Find where the given text appears and provide that cell's center as [X, Y] coordinate. 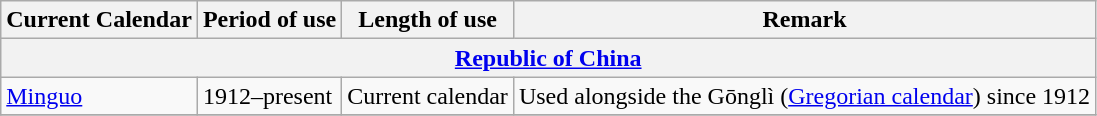
Current calendar [428, 96]
Current Calendar [100, 20]
Length of use [428, 20]
Used alongside the Gōnglì (Gregorian calendar) since 1912 [804, 96]
Republic of China [548, 58]
Minguo [100, 96]
1912–present [269, 96]
Period of use [269, 20]
Remark [804, 20]
